Return the (x, y) coordinate for the center point of the cell that contains the specified text.  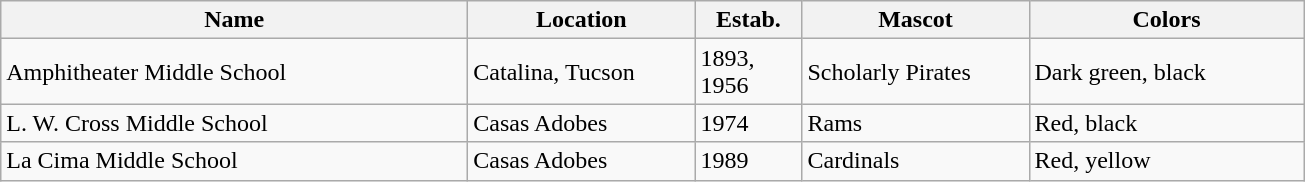
L. W. Cross Middle School (234, 123)
Red, yellow (1166, 161)
1974 (748, 123)
Cardinals (916, 161)
Mascot (916, 20)
Name (234, 20)
Estab. (748, 20)
Rams (916, 123)
Location (582, 20)
Scholarly Pirates (916, 72)
Colors (1166, 20)
Amphitheater Middle School (234, 72)
Dark green, black (1166, 72)
1989 (748, 161)
La Cima Middle School (234, 161)
Red, black (1166, 123)
Catalina, Tucson (582, 72)
1893, 1956 (748, 72)
